Search for the cell housing the specified text and yield its (X, Y) center coordinate. 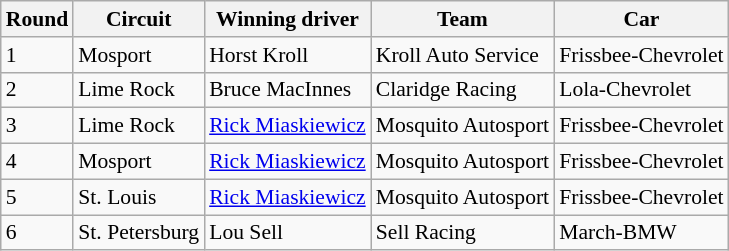
Kroll Auto Service (462, 55)
4 (38, 162)
Car (641, 19)
Circuit (138, 19)
2 (38, 90)
Round (38, 19)
Horst Kroll (288, 55)
Team (462, 19)
3 (38, 126)
St. Petersburg (138, 233)
Bruce MacInnes (288, 90)
6 (38, 233)
Winning driver (288, 19)
5 (38, 197)
1 (38, 55)
Lola-Chevrolet (641, 90)
Lou Sell (288, 233)
Sell Racing (462, 233)
St. Louis (138, 197)
March-BMW (641, 233)
Claridge Racing (462, 90)
